Return the [X, Y] coordinate for the center point of the cell that contains the specified text.  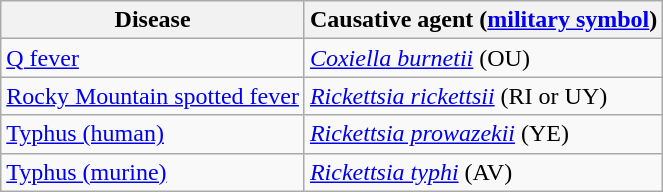
Typhus (murine) [153, 172]
Rocky Mountain spotted fever [153, 96]
Rickettsia rickettsii (RI or UY) [483, 96]
Coxiella burnetii (OU) [483, 58]
Rickettsia prowazekii (YE) [483, 134]
Rickettsia typhi (AV) [483, 172]
Typhus (human) [153, 134]
Disease [153, 20]
Causative agent (military symbol) [483, 20]
Q fever [153, 58]
